Output the [x, y] coordinate of the center of the cell containing the given text.  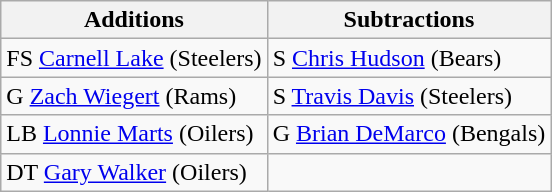
Additions [134, 20]
Subtractions [409, 20]
S Travis Davis (Steelers) [409, 96]
LB Lonnie Marts (Oilers) [134, 134]
G Zach Wiegert (Rams) [134, 96]
G Brian DeMarco (Bengals) [409, 134]
FS Carnell Lake (Steelers) [134, 58]
S Chris Hudson (Bears) [409, 58]
DT Gary Walker (Oilers) [134, 172]
